Identify which cell holds the provided text, then report its [X, Y] central coordinate. 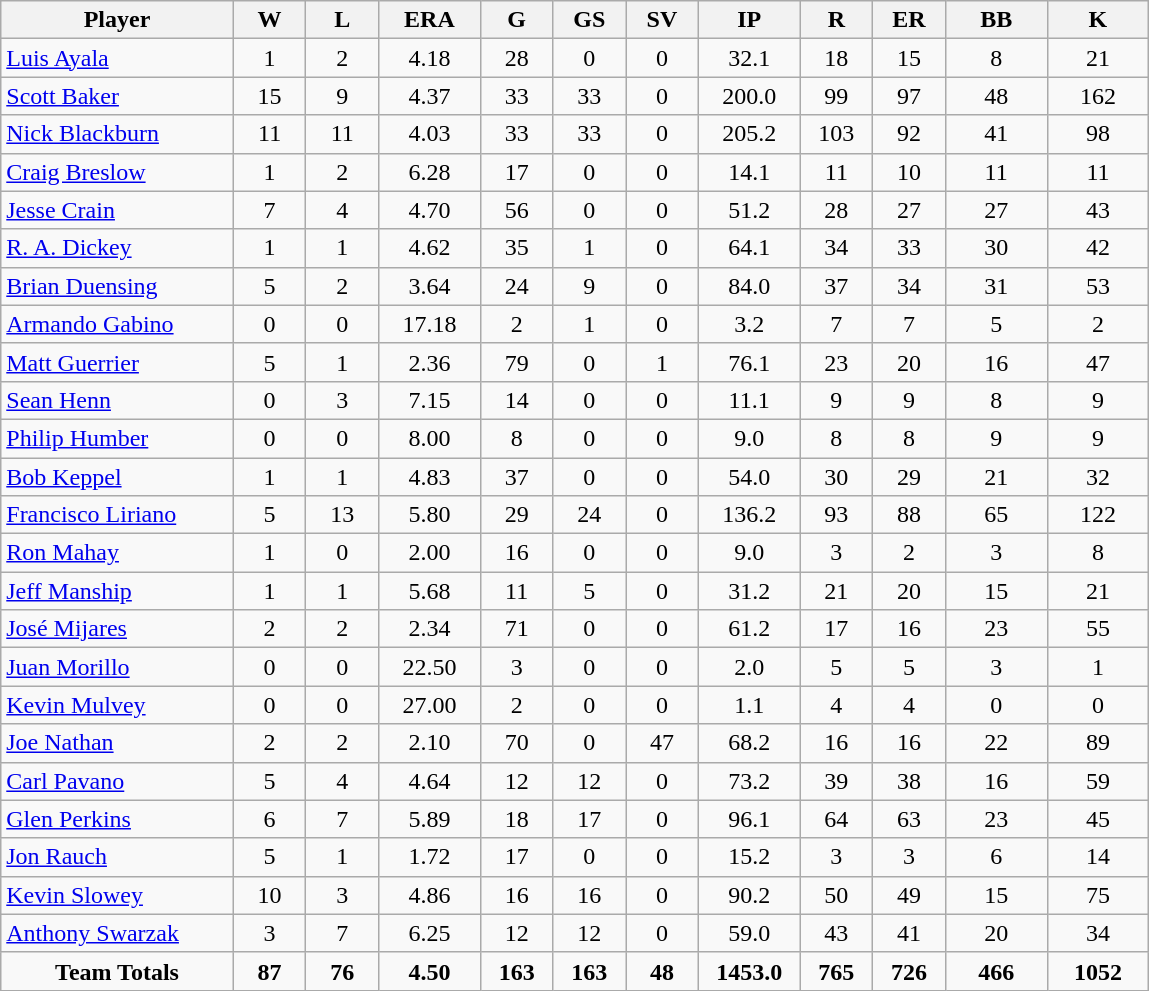
32.1 [749, 58]
2.0 [749, 667]
31.2 [749, 591]
R. A. Dickey [118, 248]
2.10 [430, 743]
205.2 [749, 134]
Bob Keppel [118, 477]
136.2 [749, 515]
Jesse Crain [118, 210]
Joe Nathan [118, 743]
2.34 [430, 629]
22 [996, 743]
6.28 [430, 172]
88 [910, 515]
42 [1098, 248]
GS [590, 20]
726 [910, 971]
4.03 [430, 134]
15.2 [749, 857]
162 [1098, 96]
17.18 [430, 324]
75 [1098, 895]
76 [342, 971]
59.0 [749, 933]
4.64 [430, 781]
51.2 [749, 210]
Ron Mahay [118, 553]
Nick Blackburn [118, 134]
71 [516, 629]
5.68 [430, 591]
4.62 [430, 248]
Carl Pavano [118, 781]
22.50 [430, 667]
ERA [430, 20]
Anthony Swarzak [118, 933]
Matt Guerrier [118, 362]
G [516, 20]
98 [1098, 134]
122 [1098, 515]
90.2 [749, 895]
Glen Perkins [118, 819]
Sean Henn [118, 400]
4.18 [430, 58]
W [270, 20]
2.36 [430, 362]
8.00 [430, 438]
4.70 [430, 210]
64.1 [749, 248]
63 [910, 819]
92 [910, 134]
4.86 [430, 895]
99 [836, 96]
64 [836, 819]
Francisco Liriano [118, 515]
Luis Ayala [118, 58]
32 [1098, 477]
87 [270, 971]
31 [996, 286]
6.25 [430, 933]
79 [516, 362]
76.1 [749, 362]
70 [516, 743]
38 [910, 781]
5.89 [430, 819]
11.1 [749, 400]
61.2 [749, 629]
3.64 [430, 286]
27.00 [430, 705]
73.2 [749, 781]
13 [342, 515]
Armando Gabino [118, 324]
5.80 [430, 515]
84.0 [749, 286]
59 [1098, 781]
3.2 [749, 324]
56 [516, 210]
93 [836, 515]
1.1 [749, 705]
L [342, 20]
Craig Breslow [118, 172]
4.37 [430, 96]
Kevin Mulvey [118, 705]
96.1 [749, 819]
103 [836, 134]
765 [836, 971]
50 [836, 895]
4.83 [430, 477]
49 [910, 895]
Scott Baker [118, 96]
4.50 [430, 971]
14.1 [749, 172]
68.2 [749, 743]
Brian Duensing [118, 286]
SV [662, 20]
Jon Rauch [118, 857]
97 [910, 96]
7.15 [430, 400]
BB [996, 20]
Kevin Slowey [118, 895]
José Mijares [118, 629]
Player [118, 20]
55 [1098, 629]
Philip Humber [118, 438]
ER [910, 20]
89 [1098, 743]
K [1098, 20]
35 [516, 248]
Juan Morillo [118, 667]
1453.0 [749, 971]
39 [836, 781]
45 [1098, 819]
Jeff Manship [118, 591]
1.72 [430, 857]
53 [1098, 286]
IP [749, 20]
54.0 [749, 477]
65 [996, 515]
466 [996, 971]
Team Totals [118, 971]
1052 [1098, 971]
200.0 [749, 96]
2.00 [430, 553]
R [836, 20]
